Capture the cell that displays the provided text and extract its [X, Y] central coordinate. 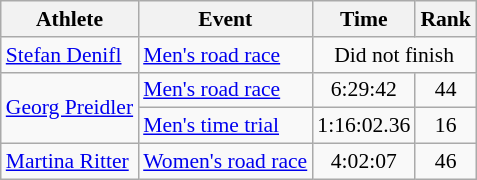
4:02:07 [364, 162]
Men's time trial [225, 126]
1:16:02.36 [364, 126]
44 [446, 90]
Georg Preidler [70, 108]
Martina Ritter [70, 162]
Women's road race [225, 162]
6:29:42 [364, 90]
Rank [446, 19]
Time [364, 19]
16 [446, 126]
Did not finish [394, 55]
Athlete [70, 19]
Stefan Denifl [70, 55]
Event [225, 19]
46 [446, 162]
